Scan for the cell matching the given text and deliver its [x, y] coordinate at center. 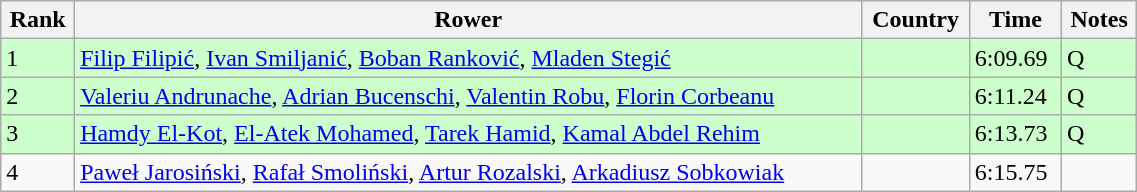
6:09.69 [1015, 58]
6:13.73 [1015, 134]
1 [38, 58]
Filip Filipić, Ivan Smiljanić, Boban Ranković, Mladen Stegić [468, 58]
Rower [468, 20]
4 [38, 172]
Valeriu Andrunache, Adrian Bucenschi, Valentin Robu, Florin Corbeanu [468, 96]
Hamdy El-Kot, El-Atek Mohamed, Tarek Hamid, Kamal Abdel Rehim [468, 134]
Time [1015, 20]
3 [38, 134]
Country [916, 20]
6:15.75 [1015, 172]
2 [38, 96]
Rank [38, 20]
Paweł Jarosiński, Rafał Smoliński, Artur Rozalski, Arkadiusz Sobkowiak [468, 172]
6:11.24 [1015, 96]
Notes [1100, 20]
